For the text-containing cell, return its midpoint in [X, Y] coordinate format. 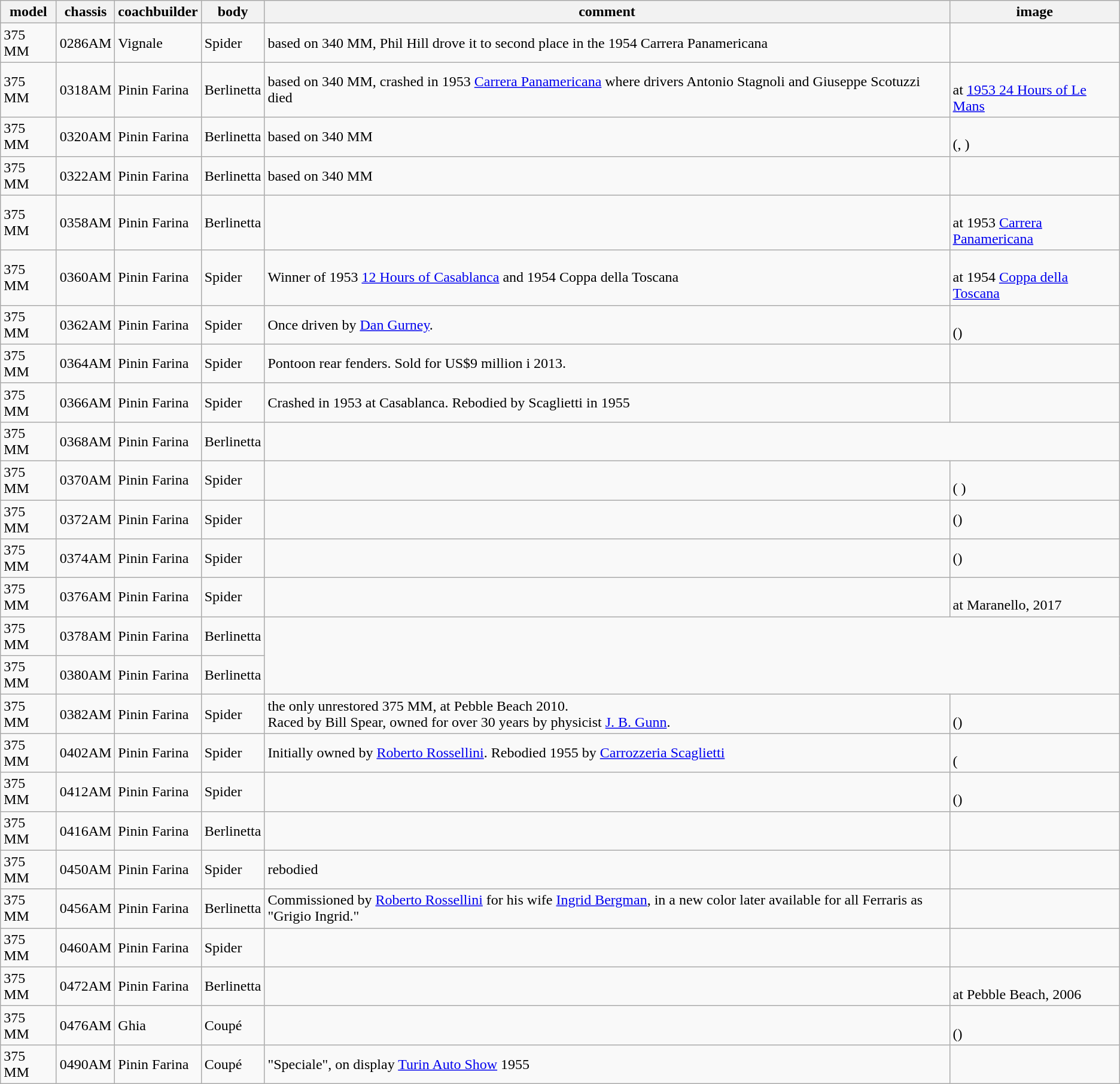
0472AM [86, 986]
0460AM [86, 948]
based on 340 MM, Phil Hill drove it to second place in the 1954 Carrera Panamericana [607, 43]
0416AM [86, 830]
rebodied [607, 870]
0362AM [86, 324]
0318AM [86, 90]
0476AM [86, 1025]
0450AM [86, 870]
based on 340 MM, crashed in 1953 Carrera Panamericana where drivers Antonio Stagnoli and Giuseppe Scotuzzi died [607, 90]
0372AM [86, 519]
comment [607, 12]
Initially owned by Roberto Rossellini. Rebodied 1955 by Carrozzeria Scaglietti [607, 753]
0490AM [86, 1064]
0382AM [86, 714]
the only unrestored 375 MM, at Pebble Beach 2010.Raced by Bill Spear, owned for over 30 years by physicist J. B. Gunn. [607, 714]
Vignale [158, 43]
model [29, 12]
(, ) [1034, 136]
at 1953 Carrera Panamericana [1034, 223]
Pontoon rear fenders. Sold for US$9 million i 2013. [607, 364]
0322AM [86, 176]
0358AM [86, 223]
0376AM [86, 597]
0320AM [86, 136]
Winner of 1953 12 Hours of Casablanca and 1954 Coppa della Toscana [607, 278]
body [233, 12]
Once driven by Dan Gurney. [607, 324]
Commissioned by Roberto Rossellini for his wife Ingrid Bergman, in a new color later available for all Ferraris as "Grigio Ingrid." [607, 908]
0378AM [86, 637]
( ) [1034, 480]
0456AM [86, 908]
0368AM [86, 441]
coachbuilder [158, 12]
( [1034, 753]
chassis [86, 12]
0380AM [86, 675]
at Pebble Beach, 2006 [1034, 986]
"Speciale", on display Turin Auto Show 1955 [607, 1064]
0412AM [86, 792]
0374AM [86, 559]
at 1953 24 Hours of Le Mans [1034, 90]
image [1034, 12]
Ghia [158, 1025]
Crashed in 1953 at Casablanca. Rebodied by Scaglietti in 1955 [607, 402]
0366AM [86, 402]
0370AM [86, 480]
0364AM [86, 364]
at 1954 Coppa della Toscana [1034, 278]
0402AM [86, 753]
0286AM [86, 43]
at Maranello, 2017 [1034, 597]
0360AM [86, 278]
